Search for the cell housing the specified text and yield its [X, Y] center coordinate. 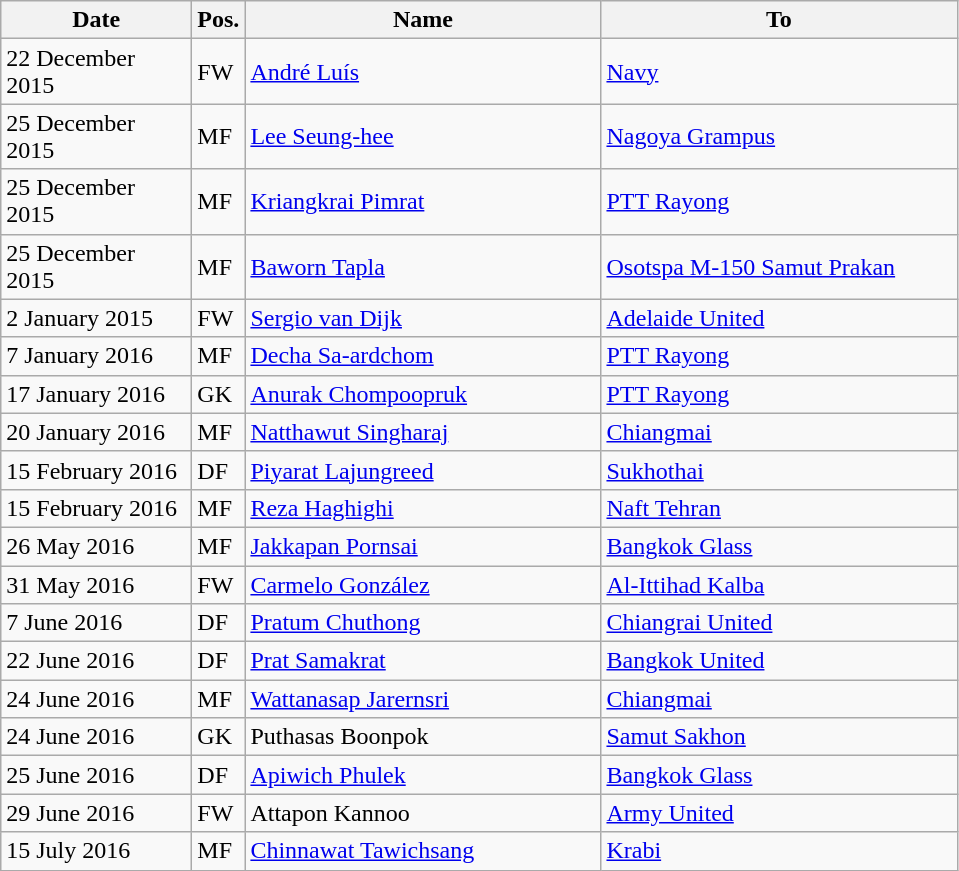
Sergio van Dijk [423, 318]
20 January 2016 [96, 432]
Chiangrai United [779, 623]
To [779, 20]
Al-Ittihad Kalba [779, 585]
7 June 2016 [96, 623]
Samut Sakhon [779, 737]
Army United [779, 813]
Naft Tehran [779, 508]
26 May 2016 [96, 546]
25 June 2016 [96, 775]
Name [423, 20]
Jakkapan Pornsai [423, 546]
Nagoya Grampus [779, 136]
Navy [779, 72]
Decha Sa-ardchom [423, 356]
22 June 2016 [96, 661]
15 July 2016 [96, 851]
Adelaide United [779, 318]
Lee Seung-hee [423, 136]
Prat Samakrat [423, 661]
Piyarat Lajungreed [423, 470]
17 January 2016 [96, 394]
Reza Haghighi [423, 508]
Apiwich Phulek [423, 775]
29 June 2016 [96, 813]
Kriangkrai Pimrat [423, 202]
7 January 2016 [96, 356]
Anurak Chompoopruk [423, 394]
Carmelo González [423, 585]
Krabi [779, 851]
31 May 2016 [96, 585]
Wattanasap Jarernsri [423, 699]
22 December 2015 [96, 72]
Attapon Kannoo [423, 813]
Natthawut Singharaj [423, 432]
Date [96, 20]
André Luís [423, 72]
Baworn Tapla [423, 266]
Pratum Chuthong [423, 623]
Pos. [218, 20]
2 January 2015 [96, 318]
Bangkok United [779, 661]
Osotspa M-150 Samut Prakan [779, 266]
Puthasas Boonpok [423, 737]
Sukhothai [779, 470]
Chinnawat Tawichsang [423, 851]
